Capture the cell that displays the provided text and extract its [x, y] central coordinate. 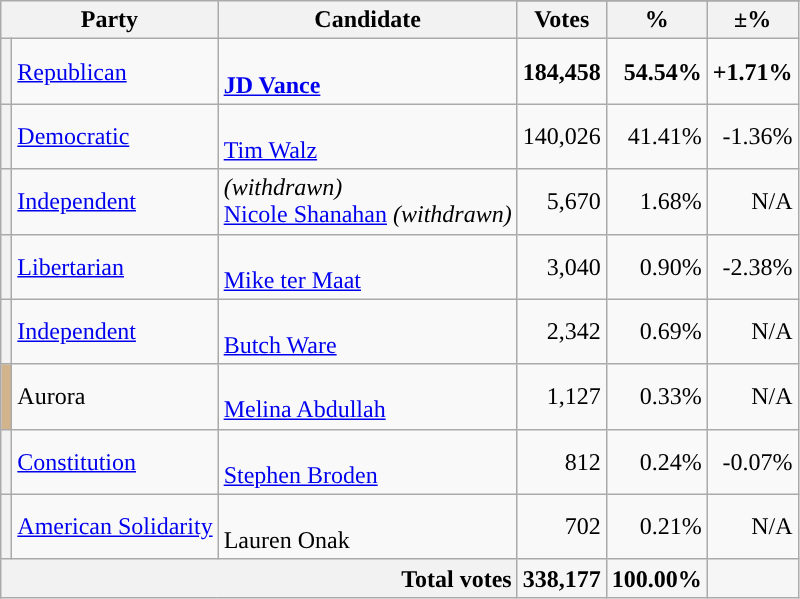
5,670 [562, 202]
702 [562, 526]
140,026 [562, 136]
Republican [115, 72]
Libertarian [115, 266]
0.69% [656, 332]
Democratic [115, 136]
JD Vance [368, 72]
+1.71% [752, 72]
100.00% [656, 578]
±% [752, 20]
Party [110, 20]
1.68% [656, 202]
0.90% [656, 266]
1,127 [562, 396]
41.41% [656, 136]
3,040 [562, 266]
Lauren Onak [368, 526]
% [656, 20]
812 [562, 462]
Mike ter Maat [368, 266]
-2.38% [752, 266]
Stephen Broden [368, 462]
Votes [562, 20]
Candidate [368, 20]
-1.36% [752, 136]
2,342 [562, 332]
0.21% [656, 526]
0.24% [656, 462]
-0.07% [752, 462]
Tim Walz [368, 136]
(withdrawn)Nicole Shanahan (withdrawn) [368, 202]
0.33% [656, 396]
Melina Abdullah [368, 396]
184,458 [562, 72]
Total votes [259, 578]
Butch Ware [368, 332]
54.54% [656, 72]
Constitution [115, 462]
American Solidarity [115, 526]
Aurora [115, 396]
338,177 [562, 578]
